Identify which cell holds the provided text, then report its (X, Y) central coordinate. 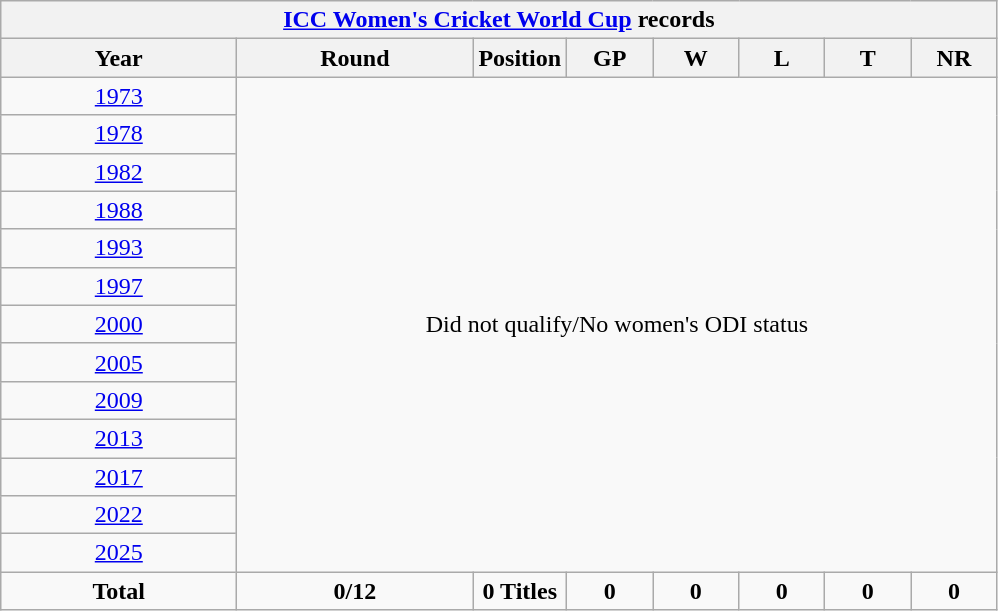
Total (119, 591)
2000 (119, 324)
NR (954, 58)
2017 (119, 477)
L (782, 58)
1988 (119, 210)
2025 (119, 553)
2009 (119, 400)
Year (119, 58)
1978 (119, 134)
1997 (119, 286)
0 Titles (520, 591)
2005 (119, 362)
Did not qualify/No women's ODI status (617, 324)
Round (355, 58)
T (868, 58)
ICC Women's Cricket World Cup records (499, 20)
1973 (119, 96)
0/12 (355, 591)
2022 (119, 515)
1993 (119, 248)
1982 (119, 172)
Position (520, 58)
2013 (119, 438)
GP (610, 58)
W (696, 58)
